For the text-containing cell, return its midpoint in (X, Y) coordinate format. 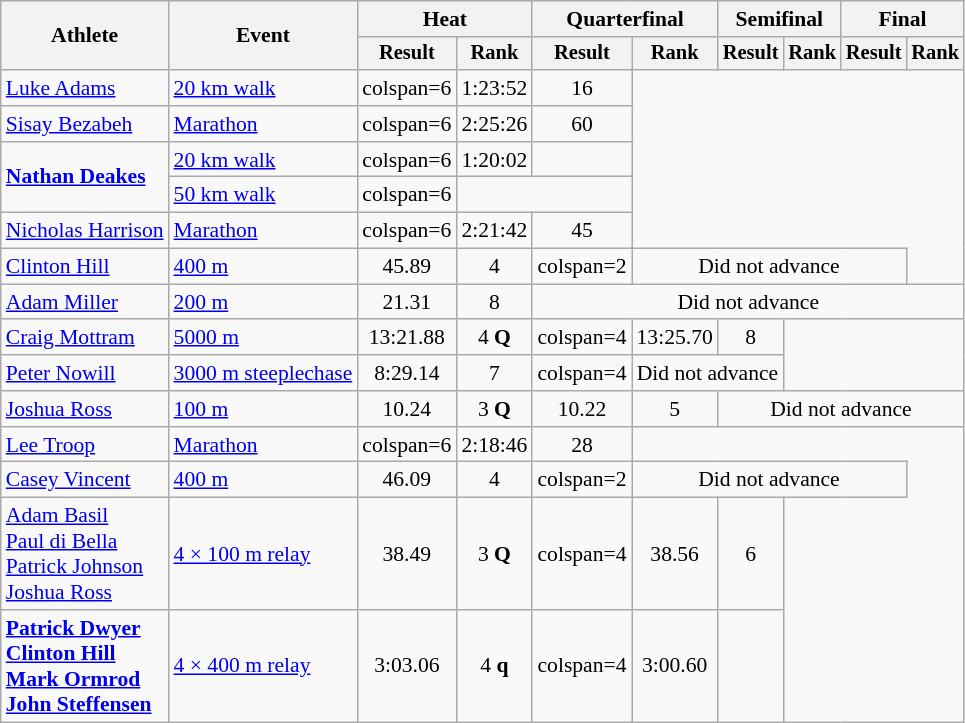
3:00.60 (675, 666)
Peter Nowill (85, 373)
16 (582, 88)
1:23:52 (494, 88)
Patrick DwyerClinton HillMark OrmrodJohn Steffensen (85, 666)
7 (494, 373)
Luke Adams (85, 88)
21.31 (406, 302)
2:18:46 (494, 445)
Lee Troop (85, 445)
Heat (444, 19)
100 m (264, 409)
200 m (264, 302)
2:21:42 (494, 231)
Craig Mottram (85, 338)
13:25.70 (675, 338)
Casey Vincent (85, 480)
Event (264, 36)
3:03.06 (406, 666)
50 km walk (264, 195)
8:29.14 (406, 373)
Nicholas Harrison (85, 231)
4 × 400 m relay (264, 666)
5 (675, 409)
38.49 (406, 554)
4 q (494, 666)
Clinton Hill (85, 267)
Quarterfinal (624, 19)
Sisay Bezabeh (85, 124)
45.89 (406, 267)
13:21.88 (406, 338)
10.24 (406, 409)
46.09 (406, 480)
1:20:02 (494, 160)
4 × 100 m relay (264, 554)
Semifinal (780, 19)
60 (582, 124)
6 (751, 554)
10.22 (582, 409)
3000 m steeplechase (264, 373)
4 Q (494, 338)
Adam BasilPaul di BellaPatrick JohnsonJoshua Ross (85, 554)
Athlete (85, 36)
28 (582, 445)
2:25:26 (494, 124)
45 (582, 231)
38.56 (675, 554)
Final (902, 19)
5000 m (264, 338)
Adam Miller (85, 302)
Nathan Deakes (85, 178)
Joshua Ross (85, 409)
